Find where the given text appears and provide that cell's center as [x, y] coordinate. 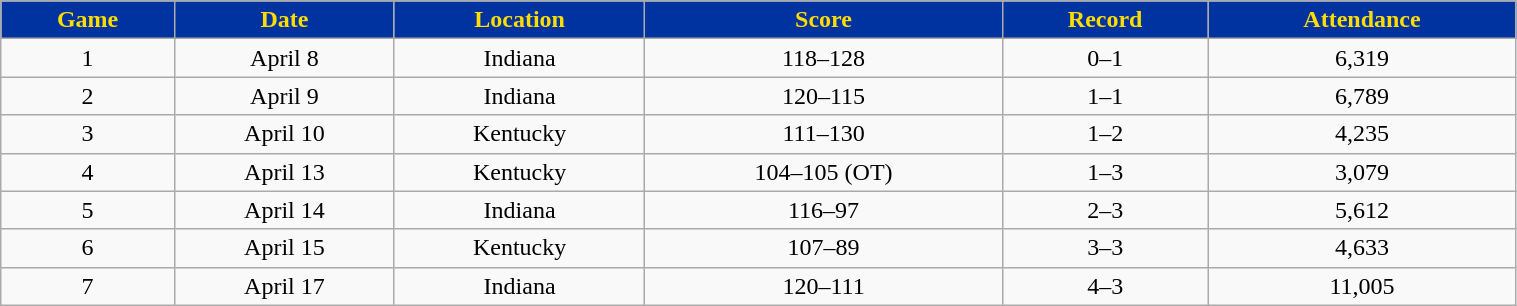
4,235 [1362, 134]
April 15 [284, 248]
3 [88, 134]
118–128 [824, 58]
Score [824, 20]
11,005 [1362, 286]
Attendance [1362, 20]
5,612 [1362, 210]
1–1 [1105, 96]
0–1 [1105, 58]
April 14 [284, 210]
116–97 [824, 210]
2 [88, 96]
104–105 (OT) [824, 172]
3–3 [1105, 248]
April 8 [284, 58]
2–3 [1105, 210]
Location [519, 20]
4–3 [1105, 286]
4,633 [1362, 248]
Game [88, 20]
Date [284, 20]
1–3 [1105, 172]
6,319 [1362, 58]
April 17 [284, 286]
120–115 [824, 96]
7 [88, 286]
April 9 [284, 96]
6 [88, 248]
4 [88, 172]
111–130 [824, 134]
3,079 [1362, 172]
6,789 [1362, 96]
April 10 [284, 134]
April 13 [284, 172]
1–2 [1105, 134]
5 [88, 210]
1 [88, 58]
Record [1105, 20]
120–111 [824, 286]
107–89 [824, 248]
